For the text-containing cell, return its midpoint in (X, Y) coordinate format. 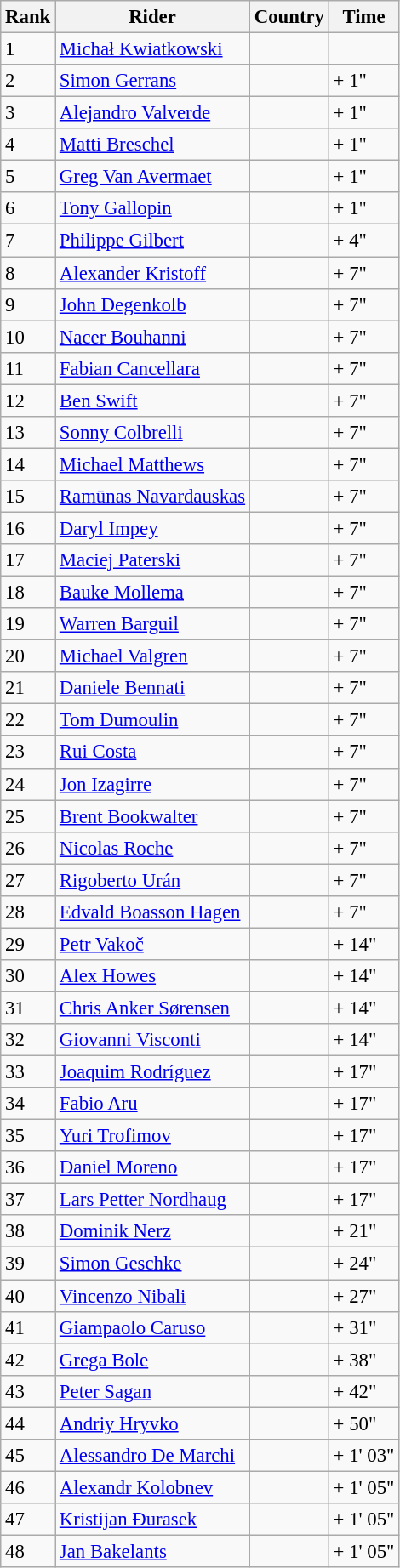
Tom Dumoulin (153, 720)
6 (28, 208)
21 (28, 688)
Greg Van Avermaet (153, 177)
Simon Geschke (153, 1264)
Fabian Cancellara (153, 368)
5 (28, 177)
Simon Gerrans (153, 81)
Daryl Impey (153, 528)
Yuri Trofimov (153, 1136)
22 (28, 720)
Joaquim Rodríguez (153, 1072)
+ 42" (363, 1391)
Ramūnas Navardauskas (153, 497)
+ 50" (363, 1423)
31 (28, 1008)
43 (28, 1391)
32 (28, 1040)
13 (28, 433)
42 (28, 1360)
44 (28, 1423)
11 (28, 368)
34 (28, 1104)
1 (28, 49)
Alejandro Valverde (153, 113)
2 (28, 81)
20 (28, 656)
47 (28, 1520)
40 (28, 1296)
Andriy Hryvko (153, 1423)
26 (28, 848)
Chris Anker Sørensen (153, 1008)
36 (28, 1167)
30 (28, 976)
15 (28, 497)
Maciej Paterski (153, 560)
Rigoberto Urán (153, 880)
Grega Bole (153, 1360)
Brent Bookwalter (153, 816)
Edvald Boasson Hagen (153, 912)
24 (28, 784)
27 (28, 880)
Sonny Colbrelli (153, 433)
33 (28, 1072)
28 (28, 912)
Lars Petter Nordhaug (153, 1200)
12 (28, 401)
Rider (153, 17)
35 (28, 1136)
+ 24" (363, 1264)
8 (28, 273)
16 (28, 528)
25 (28, 816)
45 (28, 1456)
Giampaolo Caruso (153, 1327)
39 (28, 1264)
14 (28, 464)
Country (289, 17)
Philippe Gilbert (153, 241)
Time (363, 17)
Alexander Kristoff (153, 273)
38 (28, 1232)
Jon Izagirre (153, 784)
23 (28, 753)
Daniel Moreno (153, 1167)
18 (28, 593)
Alex Howes (153, 976)
+ 1' 03" (363, 1456)
Ben Swift (153, 401)
Bauke Mollema (153, 593)
29 (28, 944)
+ 4" (363, 241)
Peter Sagan (153, 1391)
+ 21" (363, 1232)
Nacer Bouhanni (153, 337)
10 (28, 337)
4 (28, 145)
Kristijan Đurasek (153, 1520)
Fabio Aru (153, 1104)
+ 38" (363, 1360)
Alexandr Kolobnev (153, 1487)
Michael Valgren (153, 656)
Vincenzo Nibali (153, 1296)
Tony Gallopin (153, 208)
John Degenkolb (153, 304)
Michał Kwiatkowski (153, 49)
Daniele Bennati (153, 688)
9 (28, 304)
Dominik Nerz (153, 1232)
Michael Matthews (153, 464)
+ 31" (363, 1327)
Nicolas Roche (153, 848)
48 (28, 1551)
+ 27" (363, 1296)
7 (28, 241)
Warren Barguil (153, 624)
Alessandro De Marchi (153, 1456)
37 (28, 1200)
3 (28, 113)
Rank (28, 17)
19 (28, 624)
41 (28, 1327)
Rui Costa (153, 753)
Petr Vakoč (153, 944)
46 (28, 1487)
Matti Breschel (153, 145)
17 (28, 560)
Giovanni Visconti (153, 1040)
Jan Bakelants (153, 1551)
